Capture the cell that displays the provided text and extract its [X, Y] central coordinate. 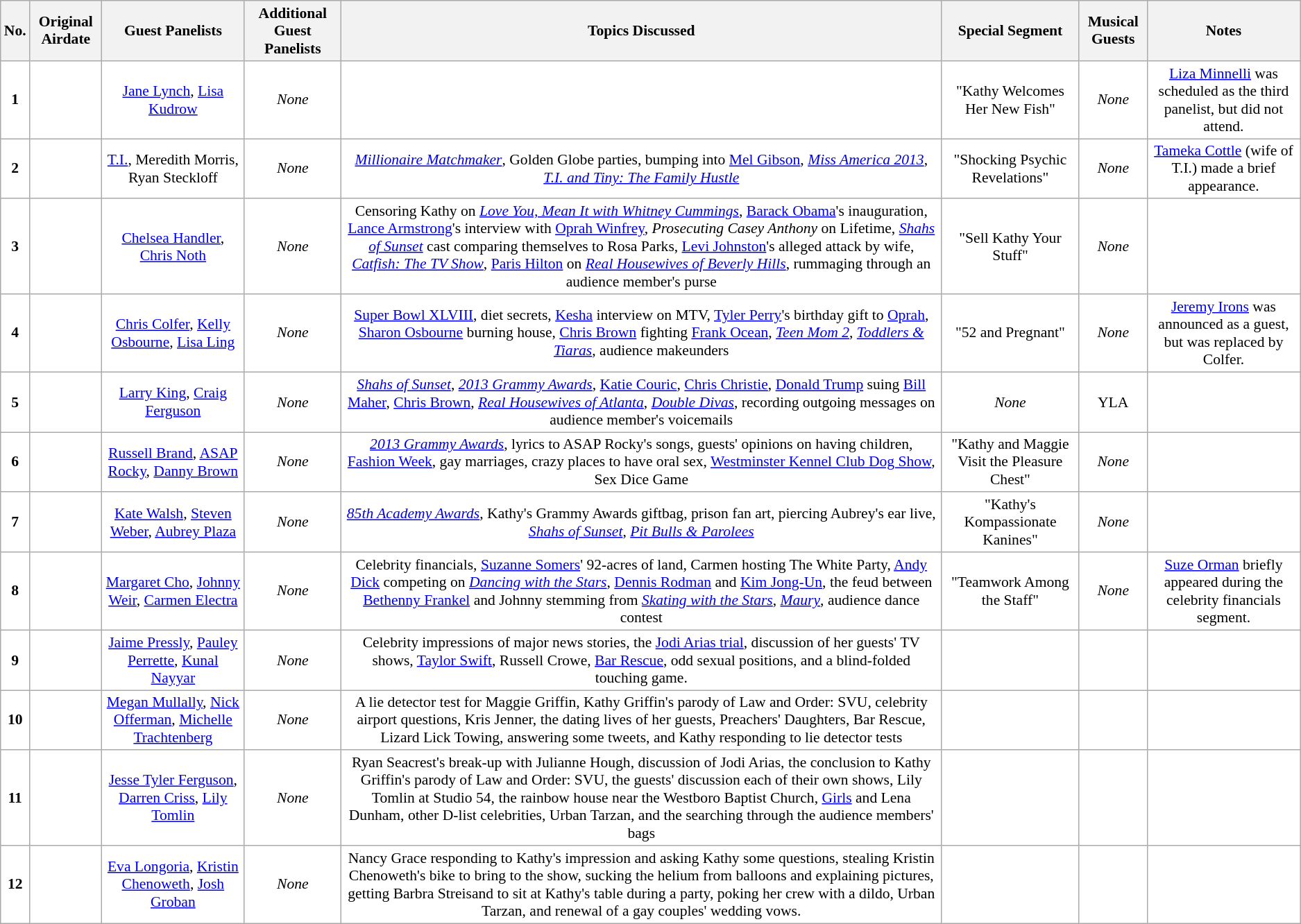
12 [15, 884]
7 [15, 523]
2 [15, 169]
Jane Lynch, Lisa Kudrow [173, 100]
Megan Mullally, Nick Offerman, Michelle Trachtenberg [173, 720]
Millionaire Matchmaker, Golden Globe parties, bumping into Mel Gibson, Miss America 2013, T.I. and Tiny: The Family Hustle [641, 169]
85th Academy Awards, Kathy's Grammy Awards giftbag, prison fan art, piercing Aubrey's ear live, Shahs of Sunset, Pit Bulls & Parolees [641, 523]
Additional Guest Panelists [293, 31]
Suze Orman briefly appeared during the celebrity financials segment. [1223, 591]
4 [15, 333]
"Sell Kathy Your Stuff" [1010, 247]
Chelsea Handler, Chris Noth [173, 247]
6 [15, 462]
Guest Panelists [173, 31]
Liza Minnelli was scheduled as the third panelist, but did not attend. [1223, 100]
"Shocking Psychic Revelations" [1010, 169]
11 [15, 798]
Jesse Tyler Ferguson, Darren Criss, Lily Tomlin [173, 798]
3 [15, 247]
Musical Guests [1113, 31]
No. [15, 31]
Larry King, Craig Ferguson [173, 402]
Jaime Pressly, Pauley Perrette, Kunal Nayyar [173, 660]
Topics Discussed [641, 31]
Notes [1223, 31]
Original Airdate [66, 31]
"Teamwork Among the Staff" [1010, 591]
Jeremy Irons was announced as a guest, but was replaced by Colfer. [1223, 333]
Russell Brand, ASAP Rocky, Danny Brown [173, 462]
"Kathy's Kompassionate Kanines" [1010, 523]
T.I., Meredith Morris, Ryan Steckloff [173, 169]
Kate Walsh, Steven Weber, Aubrey Plaza [173, 523]
5 [15, 402]
"Kathy and Maggie Visit the Pleasure Chest" [1010, 462]
Chris Colfer, Kelly Osbourne, Lisa Ling [173, 333]
Margaret Cho, Johnny Weir, Carmen Electra [173, 591]
"52 and Pregnant" [1010, 333]
Special Segment [1010, 31]
9 [15, 660]
YLA [1113, 402]
"Kathy Welcomes Her New Fish" [1010, 100]
8 [15, 591]
10 [15, 720]
Tameka Cottle (wife of T.I.) made a brief appearance. [1223, 169]
Eva Longoria, Kristin Chenoweth, Josh Groban [173, 884]
1 [15, 100]
